From the cell containing the given text, extract its center point as [X, Y] coordinate. 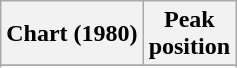
Chart (1980) [72, 34]
Peakposition [189, 34]
